Scan for the cell matching the given text and deliver its (X, Y) coordinate at center. 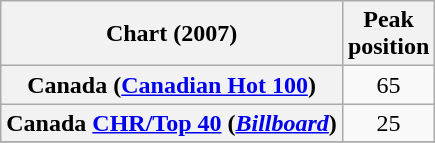
25 (388, 123)
Canada CHR/Top 40 (Billboard) (172, 123)
Peakposition (388, 34)
Canada (Canadian Hot 100) (172, 85)
Chart (2007) (172, 34)
65 (388, 85)
